Determine the (x, y) coordinate at the center of the cell enclosing the given text.  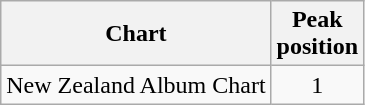
1 (317, 85)
Peakposition (317, 34)
New Zealand Album Chart (136, 85)
Chart (136, 34)
